Provide the [X, Y] coordinate of the cell's center where the given text is located.  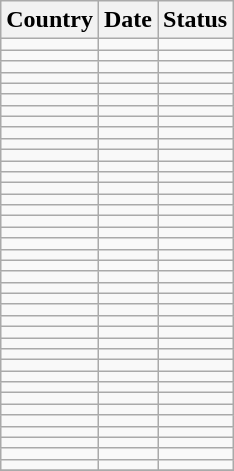
Country [50, 20]
Date [128, 20]
Status [196, 20]
